Output the (X, Y) coordinate of the center of the cell containing the given text.  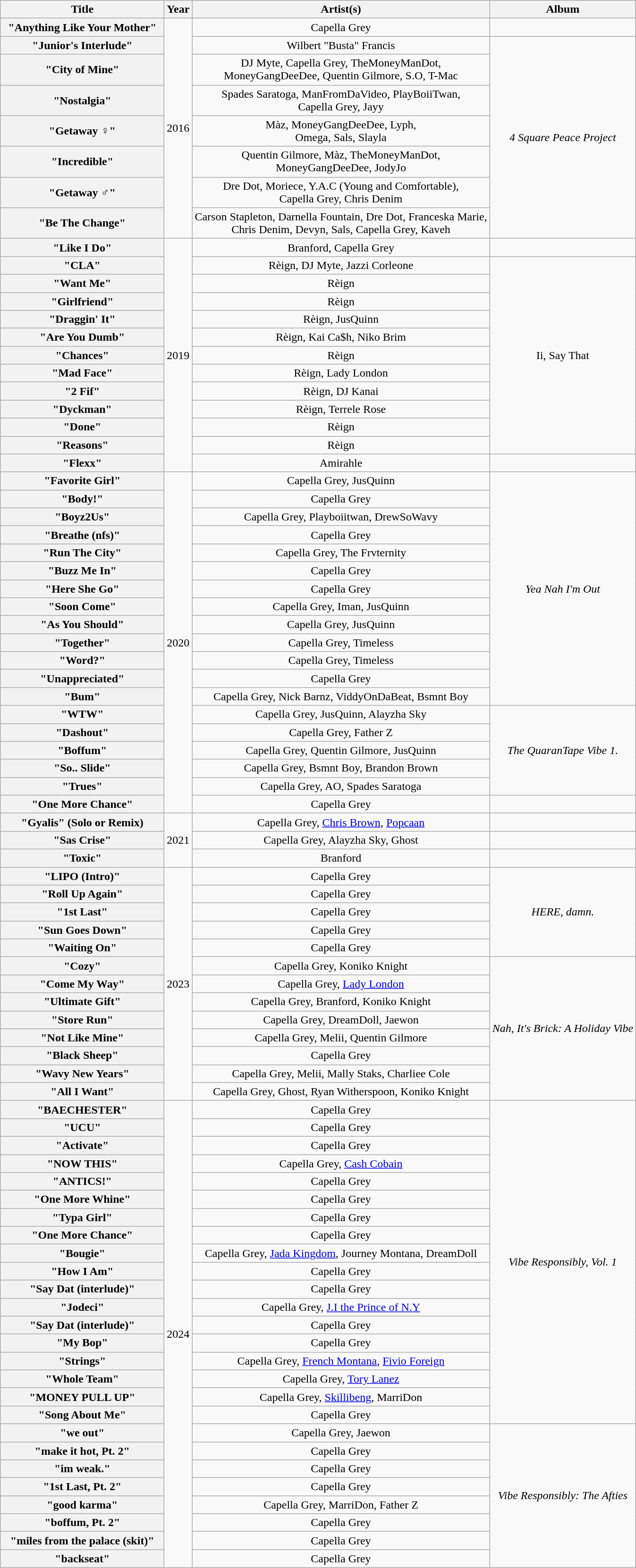
"miles from the palace (skit)" (82, 1541)
Capella Grey, Iman, JusQuinn (341, 607)
"Anything Like Your Mother" (82, 27)
"Favorite Girl" (82, 481)
"Bum" (82, 696)
"Jodeci" (82, 1307)
"CLA" (82, 265)
"Flexx" (82, 463)
"Dashout" (82, 732)
"good karma" (82, 1505)
"1st Last" (82, 912)
"One More Whine" (82, 1199)
4 Square Peace Project (563, 137)
"Getaway ♂" (82, 193)
Wilbert "Busta" Francis (341, 45)
Capella Grey, J.I the Prince of N.Y (341, 1307)
Capella Grey, Melii, Quentin Gilmore (341, 1038)
Rèign, JusQuinn (341, 319)
Artist(s) (341, 9)
Capella Grey, Tory Lanez (341, 1379)
"Store Run" (82, 1020)
"Buzz Me In" (82, 570)
"Sun Goes Down" (82, 930)
"Incredible" (82, 161)
Capella Grey, MarriDon, Father Z (341, 1505)
"backseat" (82, 1559)
Capella Grey, Branford, Koniko Knight (341, 1002)
"Wavy New Years" (82, 1073)
"Girlfriend" (82, 302)
"ANTICS!" (82, 1182)
Amirahle (341, 463)
"City of Mine" (82, 70)
Capella Grey, Bsmnt Boy, Brandon Brown (341, 768)
Capella Grey, Jada Kingdom, Journey Montana, DreamDoll (341, 1253)
"Here She Go" (82, 588)
Branford, Capella Grey (341, 247)
"Chances" (82, 355)
Spades Saratoga, ManFromDaVideo, PlayBoiiTwan, Capella Grey, Jayy (341, 100)
Capella Grey, JusQuinn, Alayzha Sky (341, 714)
"Dyckman" (82, 409)
"Not Like Mine" (82, 1038)
Capella Grey, The Frvternity (341, 553)
"Waiting On" (82, 948)
"BAECHESTER" (82, 1109)
"Boyz2Us" (82, 517)
Vibe Responsibly, Vol. 1 (563, 1262)
"Cozy" (82, 966)
Capella Grey, Nick Barnz, ViddyOnDaBeat, Bsmnt Boy (341, 696)
HERE, damn. (563, 912)
"Bougie" (82, 1253)
"Toxic" (82, 858)
Capella Grey, DreamDoll, Jaewon (341, 1020)
Màz, MoneyGangDeeDee, Lyph, Omega, Sals, Slayla (341, 131)
"2 Fif" (82, 391)
"So.. Slide" (82, 768)
Nah, It's Brick: A Holiday Vibe (563, 1029)
Ii, Say That (563, 355)
"My Bop" (82, 1343)
"make it hot, Pt. 2" (82, 1451)
Vibe Responsibly: The Afties (563, 1495)
"Nostalgia" (82, 100)
Capella Grey, Alayzha Sky, Ghost (341, 840)
"Soon Come" (82, 607)
Quentin Gilmore, Màz, TheMoneyManDot, MoneyGangDeeDee, JodyJo (341, 161)
"Whole Team" (82, 1379)
Title (82, 9)
Capella Grey, Skillibeng, MarriDon (341, 1397)
"MONEY PULL UP" (82, 1397)
Rèign, DJ Kanai (341, 391)
Capella Grey, French Montana, Fivio Foreign (341, 1361)
Capella Grey, Melii, Mally Staks, Charliee Cole (341, 1073)
"Activate" (82, 1145)
DJ Myte, Capella Grey, TheMoneyManDot, MoneyGangDeeDee, Quentin Gilmore, S.O, T-Mac (341, 70)
2019 (178, 355)
"Unappreciated" (82, 679)
Capella Grey, AO, Spades Saratoga (341, 786)
2016 (178, 128)
Capella Grey, Ghost, Ryan Witherspoon, Koniko Knight (341, 1091)
"Sas Crise" (82, 840)
Capella Grey, Koniko Knight (341, 966)
"Strings" (82, 1361)
"All I Want" (82, 1091)
"Be The Change" (82, 223)
"UCU" (82, 1127)
"Come My Way" (82, 984)
"Boffum" (82, 750)
"Ultimate Gift" (82, 1002)
2023 (178, 984)
"Junior's Interlude" (82, 45)
"Done" (82, 427)
"How I Am" (82, 1271)
"Draggin' It" (82, 319)
"Like I Do" (82, 247)
Capella Grey, Quentin Gilmore, JusQuinn (341, 750)
2024 (178, 1334)
Rèign, Lady London (341, 373)
"Run The City" (82, 553)
2021 (178, 840)
"Word?" (82, 661)
"Want Me" (82, 283)
"Together" (82, 643)
Album (563, 9)
Capella Grey, Father Z (341, 732)
"Roll Up Again" (82, 894)
"Breathe (nfs)" (82, 535)
"Reasons" (82, 445)
"LIPO (Intro)" (82, 876)
"boffum, Pt. 2" (82, 1523)
"Gyalis" (Solo or Remix) (82, 822)
Capella Grey, Lady London (341, 984)
2020 (178, 643)
"we out" (82, 1433)
"As You Should" (82, 625)
"Mad Face" (82, 373)
"Song About Me" (82, 1415)
Rèign, Kai Ca$h, Niko Brim (341, 337)
"1st Last, Pt. 2" (82, 1487)
Rèign, DJ Myte, Jazzi Corleone (341, 265)
Rèign, Terrele Rose (341, 409)
Capella Grey, Jaewon (341, 1433)
Carson Stapleton, Darnella Fountain, Dre Dot, Franceska Marie, Chris Denim, Devyn, Sals, Capella Grey, Kaveh (341, 223)
Year (178, 9)
"WTW" (82, 714)
Yea Nah I'm Out (563, 589)
"Getaway ♀" (82, 131)
"NOW THIS" (82, 1163)
Capella Grey, Chris Brown, Popcaan (341, 822)
"Typa Girl" (82, 1217)
Capella Grey, Playboiitwan, DrewSoWavy (341, 517)
"Body!" (82, 499)
"Are You Dumb" (82, 337)
Capella Grey, Cash Cobain (341, 1163)
"im weak." (82, 1469)
"Trues" (82, 786)
Dre Dot, Moriece, Y.A.C (Young and Comfortable), Capella Grey, Chris Denim (341, 193)
"Black Sheep" (82, 1056)
The QuaranTape Vibe 1. (563, 750)
Branford (341, 858)
